Search for the cell housing the specified text and yield its (x, y) center coordinate. 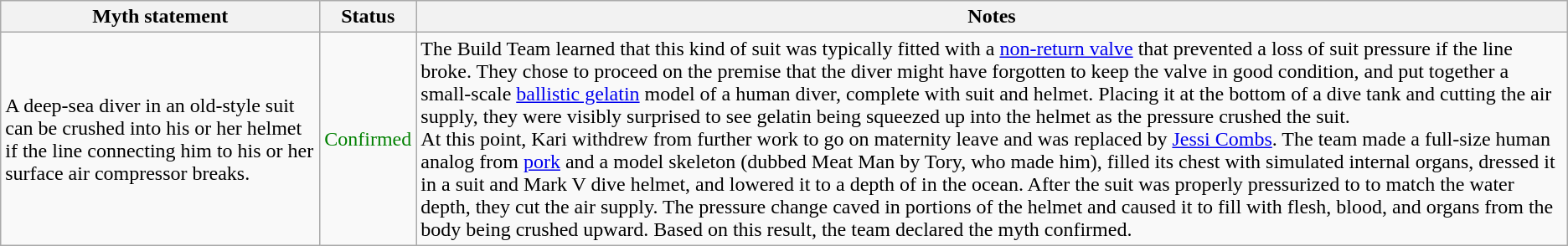
Notes (992, 17)
Myth statement (161, 17)
Confirmed (369, 139)
A deep-sea diver in an old-style suit can be crushed into his or her helmet if the line connecting him to his or her surface air compressor breaks. (161, 139)
Status (369, 17)
